Return [x, y] of the center of cell containing provided text 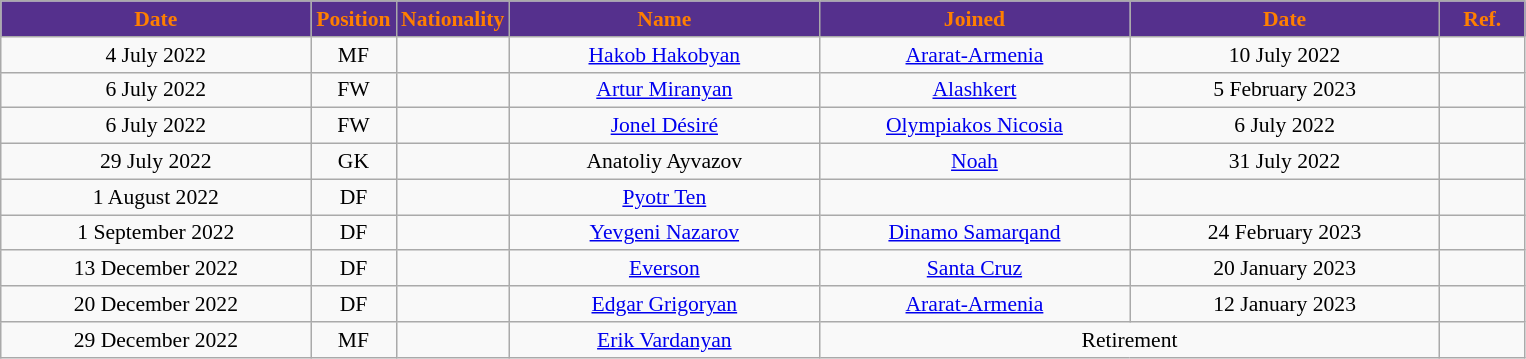
Alashkert [974, 90]
Artur Miranyan [664, 90]
Pyotr Ten [664, 197]
Olympiakos Nicosia [974, 126]
Position [354, 19]
Ref. [1482, 19]
10 July 2022 [1285, 55]
Dinamo Samarqand [974, 233]
31 July 2022 [1285, 162]
Erik Vardanyan [664, 340]
29 December 2022 [156, 340]
20 January 2023 [1285, 269]
13 December 2022 [156, 269]
20 December 2022 [156, 304]
Noah [974, 162]
Anatoliy Ayvazov [664, 162]
1 September 2022 [156, 233]
Name [664, 19]
Nationality [452, 19]
29 July 2022 [156, 162]
Edgar Grigoryan [664, 304]
Hakob Hakobyan [664, 55]
GK [354, 162]
Joined [974, 19]
Retirement [1129, 340]
5 February 2023 [1285, 90]
Jonel Désiré [664, 126]
4 July 2022 [156, 55]
Yevgeni Nazarov [664, 233]
1 August 2022 [156, 197]
24 February 2023 [1285, 233]
12 January 2023 [1285, 304]
Santa Cruz [974, 269]
Everson [664, 269]
